Scan for the cell matching the given text and deliver its [X, Y] coordinate at center. 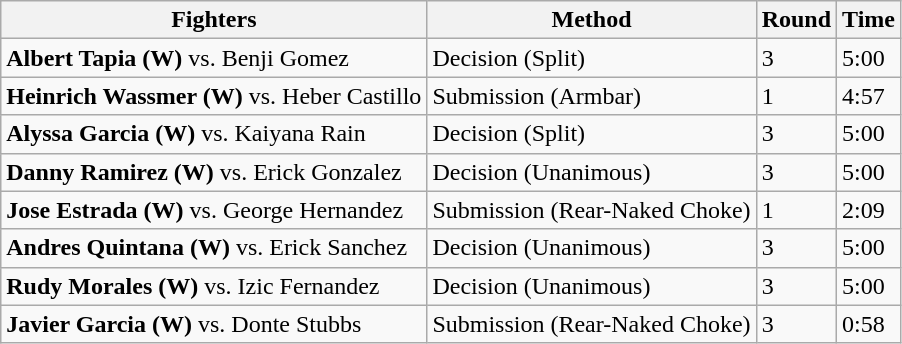
Heinrich Wassmer (W) vs. Heber Castillo [214, 96]
Albert Tapia (W) vs. Benji Gomez [214, 58]
4:57 [869, 96]
Round [796, 20]
Time [869, 20]
Jose Estrada (W) vs. George Hernandez [214, 210]
Method [592, 20]
Danny Ramirez (W) vs. Erick Gonzalez [214, 172]
Fighters [214, 20]
2:09 [869, 210]
Andres Quintana (W) vs. Erick Sanchez [214, 248]
0:58 [869, 324]
Alyssa Garcia (W) vs. Kaiyana Rain [214, 134]
Rudy Morales (W) vs. Izic Fernandez [214, 286]
Javier Garcia (W) vs. Donte Stubbs [214, 324]
Submission (Armbar) [592, 96]
